Search for the cell housing the specified text and yield its [X, Y] center coordinate. 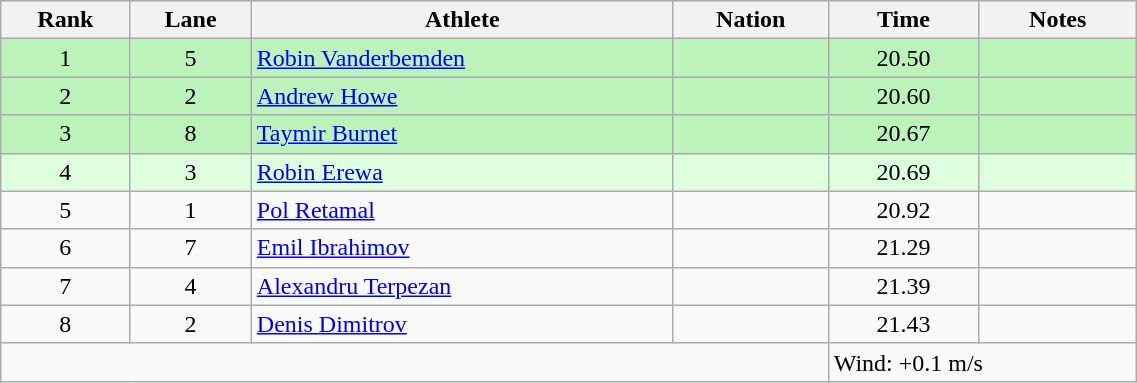
Time [903, 20]
Alexandru Terpezan [462, 286]
Andrew Howe [462, 96]
20.69 [903, 172]
21.43 [903, 324]
20.92 [903, 210]
Taymir Burnet [462, 134]
Nation [750, 20]
Athlete [462, 20]
Emil Ibrahimov [462, 248]
21.29 [903, 248]
Rank [66, 20]
20.50 [903, 58]
21.39 [903, 286]
Robin Vanderbemden [462, 58]
Denis Dimitrov [462, 324]
Wind: +0.1 m/s [982, 362]
Lane [190, 20]
Robin Erewa [462, 172]
Notes [1058, 20]
6 [66, 248]
Pol Retamal [462, 210]
20.60 [903, 96]
20.67 [903, 134]
